Locate the cell with the specified text and output its (x, y) center coordinate. 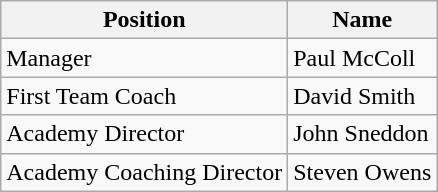
Steven Owens (362, 172)
Paul McColl (362, 58)
John Sneddon (362, 134)
First Team Coach (144, 96)
Name (362, 20)
David Smith (362, 96)
Academy Coaching Director (144, 172)
Manager (144, 58)
Academy Director (144, 134)
Position (144, 20)
